Output the [x, y] coordinate of the center of the cell containing the given text.  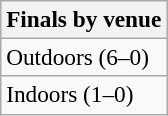
Outdoors (6–0) [84, 57]
Indoors (1–0) [84, 95]
Finals by venue [84, 19]
